Search for the cell housing the specified text and yield its [X, Y] center coordinate. 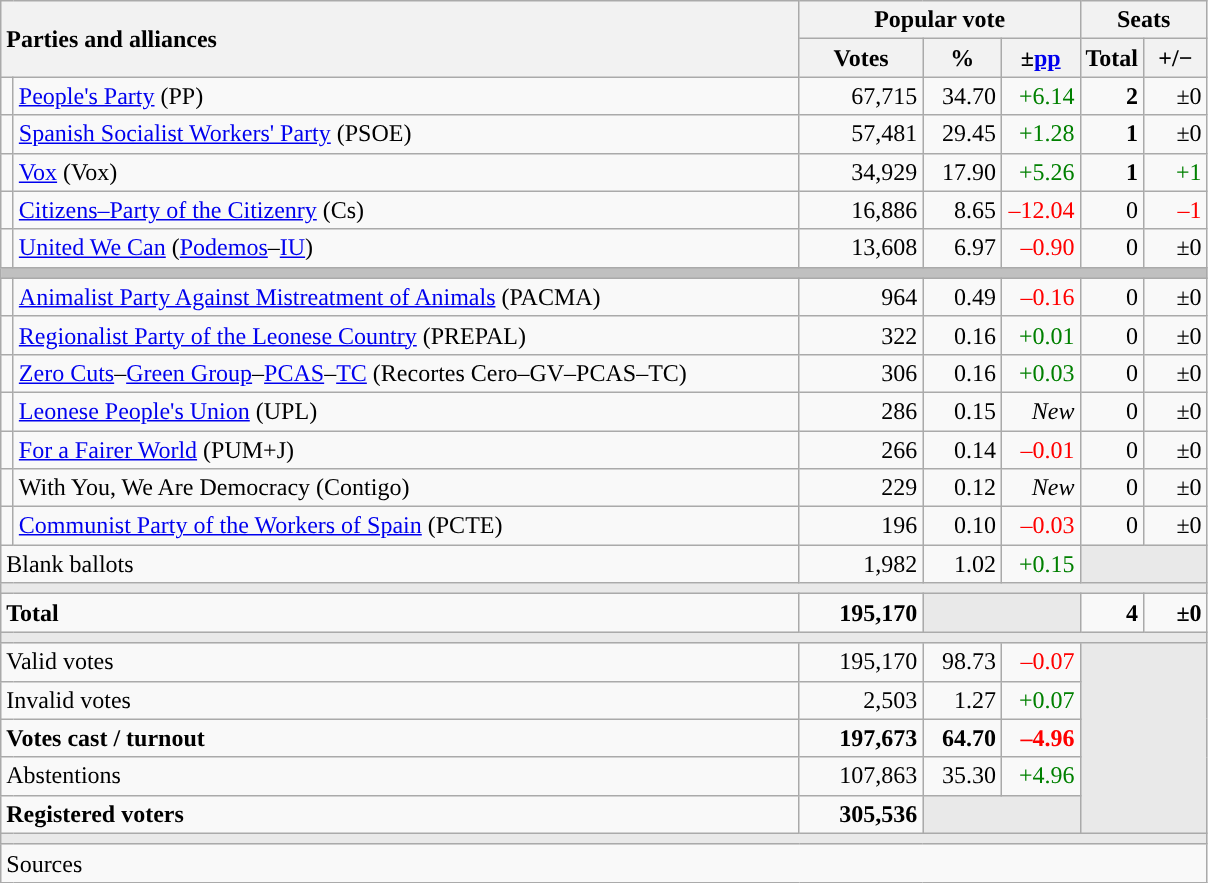
Popular vote [940, 20]
4 [1112, 613]
6.97 [962, 248]
+5.26 [1040, 172]
+4.96 [1040, 776]
34,929 [861, 172]
% [962, 58]
1,982 [861, 564]
0.15 [962, 411]
322 [861, 335]
0.12 [962, 488]
197,673 [861, 738]
Leonese People's Union (UPL) [406, 411]
1.27 [962, 700]
Spanish Socialist Workers' Party (PSOE) [406, 134]
964 [861, 297]
+0.01 [1040, 335]
–0.90 [1040, 248]
Votes cast / turnout [400, 738]
2 [1112, 96]
196 [861, 526]
–12.04 [1040, 210]
United We Can (Podemos–IU) [406, 248]
Parties and alliances [400, 39]
17.90 [962, 172]
+1 [1176, 172]
–0.16 [1040, 297]
+1.28 [1040, 134]
Seats [1144, 20]
For a Fairer World (PUM+J) [406, 449]
306 [861, 373]
–0.01 [1040, 449]
Vox (Vox) [406, 172]
13,608 [861, 248]
Sources [604, 863]
0.10 [962, 526]
With You, We Are Democracy (Contigo) [406, 488]
+6.14 [1040, 96]
305,536 [861, 814]
57,481 [861, 134]
–0.03 [1040, 526]
Zero Cuts–Green Group–PCAS–TC (Recortes Cero–GV–PCAS–TC) [406, 373]
107,863 [861, 776]
Registered voters [400, 814]
67,715 [861, 96]
–4.96 [1040, 738]
98.73 [962, 662]
Invalid votes [400, 700]
2,503 [861, 700]
34.70 [962, 96]
+/− [1176, 58]
±pp [1040, 58]
Citizens–Party of the Citizenry (Cs) [406, 210]
266 [861, 449]
People's Party (PP) [406, 96]
+0.03 [1040, 373]
Votes [861, 58]
229 [861, 488]
–0.07 [1040, 662]
64.70 [962, 738]
0.14 [962, 449]
29.45 [962, 134]
286 [861, 411]
Abstentions [400, 776]
+0.15 [1040, 564]
Regionalist Party of the Leonese Country (PREPAL) [406, 335]
Valid votes [400, 662]
16,886 [861, 210]
Blank ballots [400, 564]
35.30 [962, 776]
–1 [1176, 210]
1.02 [962, 564]
Animalist Party Against Mistreatment of Animals (PACMA) [406, 297]
+0.07 [1040, 700]
0.49 [962, 297]
Communist Party of the Workers of Spain (PCTE) [406, 526]
8.65 [962, 210]
